Output the (x, y) coordinate of the center of the cell containing the given text.  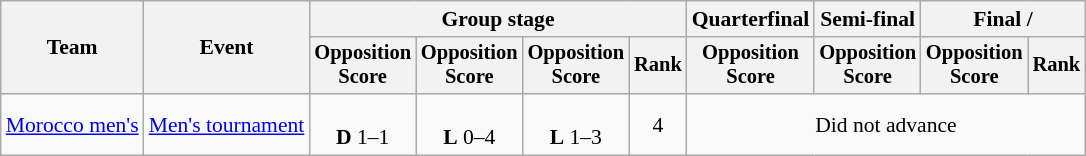
Morocco men's (72, 124)
Did not advance (886, 124)
4 (658, 124)
L 0–4 (470, 124)
D 1–1 (362, 124)
Team (72, 48)
Quarterfinal (751, 19)
Semi-final (868, 19)
L 1–3 (576, 124)
Men's tournament (227, 124)
Group stage (498, 19)
Event (227, 48)
Final / (1003, 19)
